Extract the [X, Y] coordinate from the center of the cell holding the provided text.  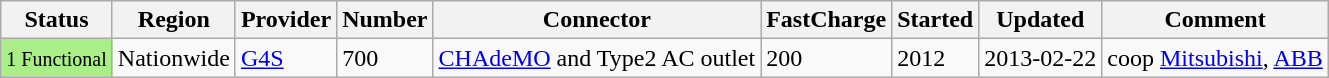
Started [936, 20]
G4S [286, 58]
2013-02-22 [1040, 58]
2012 [936, 58]
coop Mitsubishi, ABB [1215, 58]
Region [174, 20]
Provider [286, 20]
Status [57, 20]
Comment [1215, 20]
Number [385, 20]
Connector [597, 20]
CHAdeMO and Type2 AC outlet [597, 58]
Nationwide [174, 58]
700 [385, 58]
1 Functional [57, 58]
Updated [1040, 20]
FastCharge [826, 20]
200 [826, 58]
